Output the [x, y] coordinate of the center of the cell containing the given text.  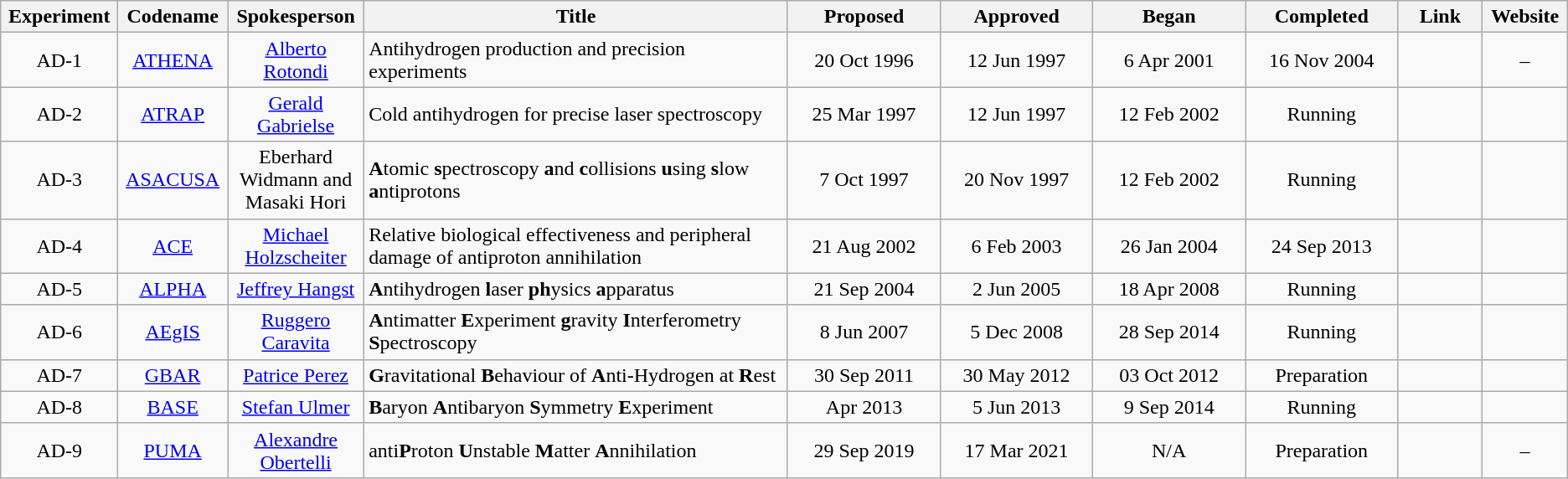
Baryon Antibaryon Symmetry Experiment [576, 407]
9 Sep 2014 [1169, 407]
ASACUSA [173, 180]
Alberto Rotondi [297, 60]
Michael Holzscheiter [297, 246]
Gravitational Behaviour of Anti-Hydrogen at Rest [576, 375]
Antihydrogen laser physics apparatus [576, 289]
AEgIS [173, 332]
25 Mar 1997 [864, 114]
PUMA [173, 451]
Spokesperson [297, 17]
29 Sep 2019 [864, 451]
Website [1524, 17]
Began [1169, 17]
AD-7 [59, 375]
Patrice Perez [297, 375]
16 Nov 2004 [1322, 60]
7 Oct 1997 [864, 180]
ATRAP [173, 114]
AD-4 [59, 246]
AD-8 [59, 407]
AD-2 [59, 114]
21 Aug 2002 [864, 246]
Link [1441, 17]
AD-5 [59, 289]
antiProton Unstable Matter Annihilation [576, 451]
Approved [1017, 17]
Ruggero Caravita [297, 332]
20 Oct 1996 [864, 60]
28 Sep 2014 [1169, 332]
BASE [173, 407]
AD-1 [59, 60]
ATHENA [173, 60]
Atomic spectroscopy and collisions using slow antiprotons [576, 180]
AD-3 [59, 180]
Apr 2013 [864, 407]
6 Feb 2003 [1017, 246]
Proposed [864, 17]
AD-9 [59, 451]
03 Oct 2012 [1169, 375]
8 Jun 2007 [864, 332]
24 Sep 2013 [1322, 246]
17 Mar 2021 [1017, 451]
21 Sep 2004 [864, 289]
Title [576, 17]
ALPHA [173, 289]
ACE [173, 246]
26 Jan 2004 [1169, 246]
Eberhard Widmann and Masaki Hori [297, 180]
5 Jun 2013 [1017, 407]
Cold antihydrogen for precise laser spectroscopy [576, 114]
5 Dec 2008 [1017, 332]
6 Apr 2001 [1169, 60]
Completed [1322, 17]
Gerald Gabrielse [297, 114]
Jeffrey Hangst [297, 289]
30 Sep 2011 [864, 375]
30 May 2012 [1017, 375]
Antimatter Experiment gravity Interferometry Spectroscopy [576, 332]
Codename [173, 17]
N/A [1169, 451]
GBAR [173, 375]
Stefan Ulmer [297, 407]
20 Nov 1997 [1017, 180]
Antihydrogen production and precision experiments [576, 60]
2 Jun 2005 [1017, 289]
18 Apr 2008 [1169, 289]
Relative biological effectiveness and peripheral damage of antiproton annihilation [576, 246]
Experiment [59, 17]
AD-6 [59, 332]
Alexandre Obertelli [297, 451]
